Return [X, Y] of the center of cell containing provided text 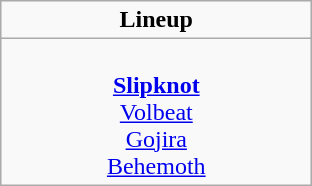
Slipknot Volbeat Gojira Behemoth [156, 112]
Lineup [156, 20]
